Output the (x, y) coordinate of the center of the cell containing the given text.  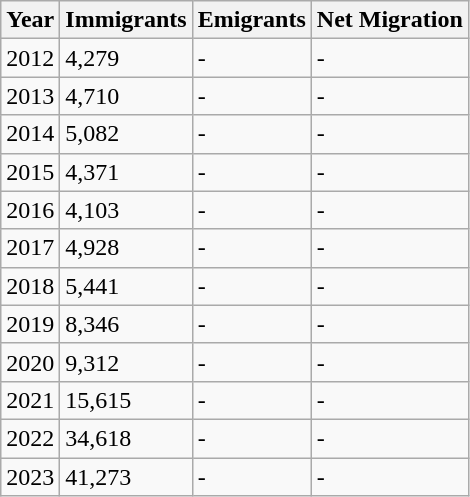
2012 (30, 58)
2013 (30, 96)
2018 (30, 286)
2019 (30, 324)
2017 (30, 248)
2023 (30, 477)
4,371 (126, 172)
5,441 (126, 286)
2015 (30, 172)
Immigrants (126, 20)
41,273 (126, 477)
2014 (30, 134)
4,279 (126, 58)
5,082 (126, 134)
34,618 (126, 438)
4,103 (126, 210)
2016 (30, 210)
Emigrants (252, 20)
2022 (30, 438)
4,928 (126, 248)
8,346 (126, 324)
9,312 (126, 362)
15,615 (126, 400)
2021 (30, 400)
4,710 (126, 96)
Year (30, 20)
Net Migration (390, 20)
2020 (30, 362)
